Scan for the cell matching the given text and deliver its (X, Y) coordinate at center. 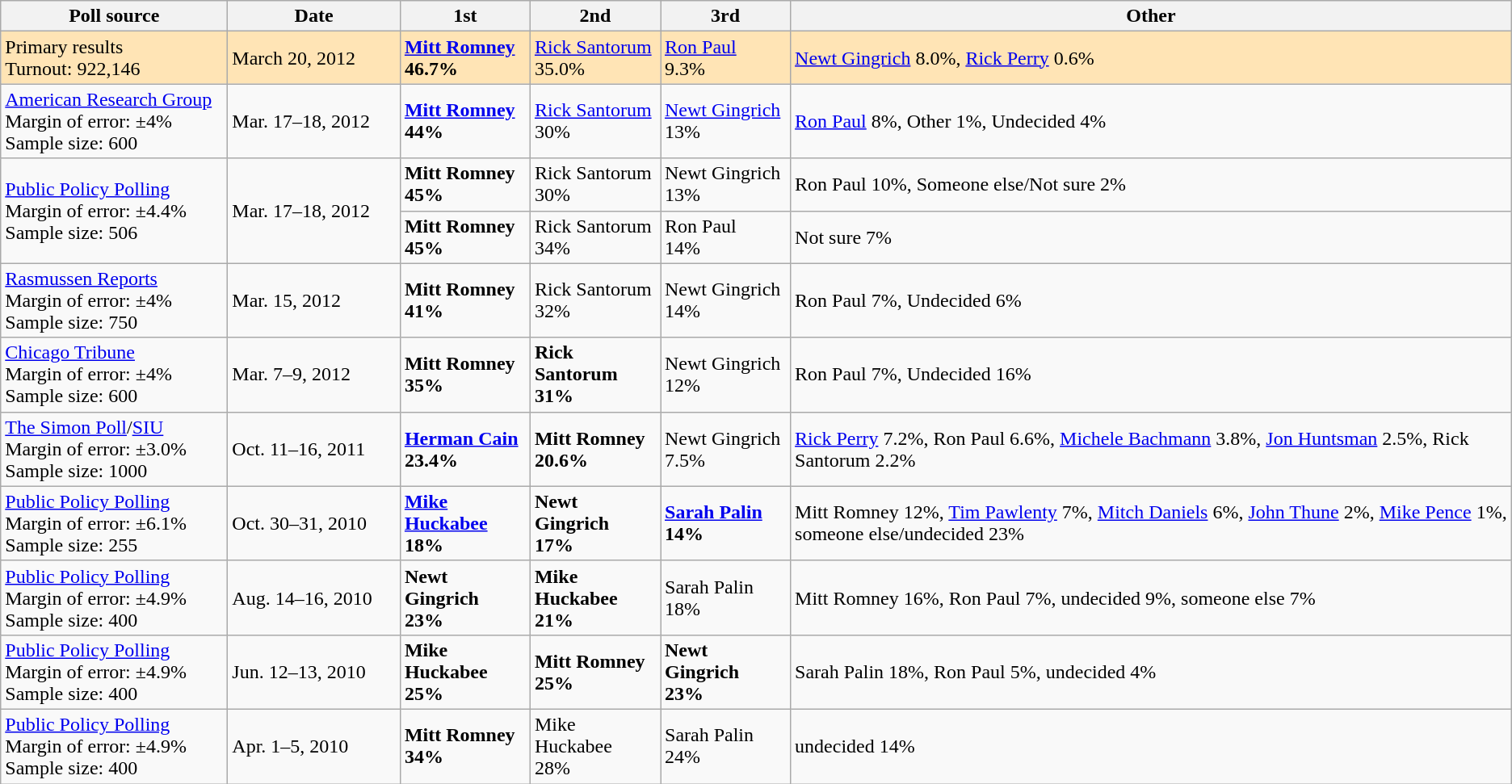
Date (314, 16)
Mike Huckabee25% (465, 672)
Mar. 7–9, 2012 (314, 375)
Newt Gingrich 8.0%, Rick Perry 0.6% (1152, 58)
Apr. 1–5, 2010 (314, 746)
Mitt Romney 46.7% (465, 58)
Mitt Romney35% (465, 375)
The Simon Poll/SIUMargin of error: ±3.0% Sample size: 1000 (115, 449)
Rick Santorum32% (594, 300)
3rd (725, 16)
Not sure 7% (1152, 237)
Newt Gingrich14% (725, 300)
Sarah Palin14% (725, 523)
Mike Huckabee18% (465, 523)
Other (1152, 16)
Mitt Romney44% (465, 121)
Mitt Romney 12%, Tim Pawlenty 7%, Mitch Daniels 6%, John Thune 2%, Mike Pence 1%, someone else/undecided 23% (1152, 523)
Oct. 11–16, 2011 (314, 449)
Herman Cain23.4% (465, 449)
American Research GroupMargin of error: ±4% Sample size: 600 (115, 121)
Sarah Palin18% (725, 597)
Newt Gingrich17% (594, 523)
Ron Paul 8%, Other 1%, Undecided 4% (1152, 121)
Mitt Romney20.6% (594, 449)
Rasmussen ReportsMargin of error: ±4% Sample size: 750 (115, 300)
Sarah Palin24% (725, 746)
Ron Paul9.3% (725, 58)
Chicago TribuneMargin of error: ±4% Sample size: 600 (115, 375)
Mitt Romney34% (465, 746)
Ron Paul 7%, Undecided 6% (1152, 300)
Public Policy PollingMargin of error: ±4.4% Sample size: 506 (115, 211)
1st (465, 16)
Jun. 12–13, 2010 (314, 672)
Ron Paul 7%, Undecided 16% (1152, 375)
Sarah Palin 18%, Ron Paul 5%, undecided 4% (1152, 672)
Primary resultsTurnout: 922,146 (115, 58)
Mike Huckabee21% (594, 597)
Oct. 30–31, 2010 (314, 523)
Rick Santorum31% (594, 375)
Poll source (115, 16)
March 20, 2012 (314, 58)
undecided 14% (1152, 746)
Mar. 15, 2012 (314, 300)
Mitt Romney41% (465, 300)
Newt Gingrich7.5% (725, 449)
Ron Paul 10%, Someone else/Not sure 2% (1152, 184)
Rick Santorum34% (594, 237)
Rick Perry 7.2%, Ron Paul 6.6%, Michele Bachmann 3.8%, Jon Huntsman 2.5%, Rick Santorum 2.2% (1152, 449)
2nd (594, 16)
Ron Paul14% (725, 237)
Mitt Romney25% (594, 672)
Rick Santorum35.0% (594, 58)
Mike Huckabee28% (594, 746)
Mitt Romney 16%, Ron Paul 7%, undecided 9%, someone else 7% (1152, 597)
Newt Gingrich12% (725, 375)
Aug. 14–16, 2010 (314, 597)
Public Policy PollingMargin of error: ±6.1% Sample size: 255 (115, 523)
